Locate the cell with the specified text and output its [x, y] center coordinate. 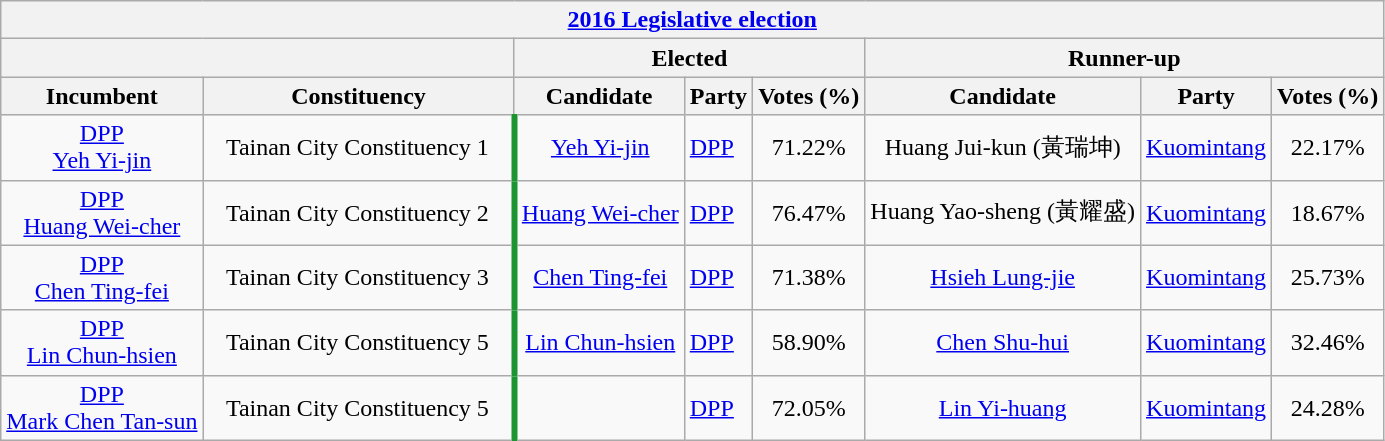
DPPYeh Yi-jin [102, 148]
Elected [690, 58]
Chen Ting-fei [599, 278]
Chen Shu-hui [1003, 342]
Tainan City Constituency 3 [358, 278]
18.67% [1328, 212]
DPPMark Chen Tan-sun [102, 408]
76.47% [809, 212]
Lin Yi-huang [1003, 408]
Huang Wei-cher [599, 212]
72.05% [809, 408]
DPPChen Ting-fei [102, 278]
Tainan City Constituency 1 [358, 148]
Huang Yao-sheng (黃耀盛) [1003, 212]
Incumbent [102, 96]
Tainan City Constituency 2 [358, 212]
24.28% [1328, 408]
58.90% [809, 342]
25.73% [1328, 278]
Hsieh Lung-jie [1003, 278]
Constituency [358, 96]
Huang Jui-kun (黃瑞坤) [1003, 148]
22.17% [1328, 148]
32.46% [1328, 342]
2016 Legislative election [692, 20]
DPPLin Chun-hsien [102, 342]
Lin Chun-hsien [599, 342]
Yeh Yi-jin [599, 148]
DPPHuang Wei-cher [102, 212]
71.22% [809, 148]
71.38% [809, 278]
Runner-up [1124, 58]
